Search for the cell housing the specified text and yield its [X, Y] center coordinate. 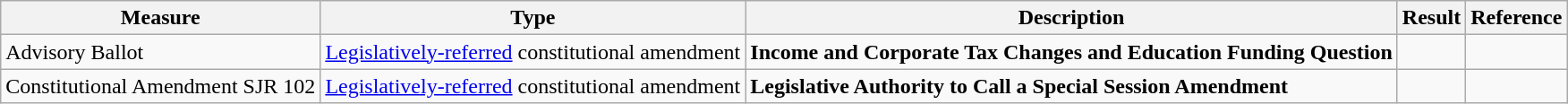
Type [533, 18]
Measure [161, 18]
Description [1072, 18]
Result [1431, 18]
Reference [1516, 18]
Constitutional Amendment SJR 102 [161, 86]
Advisory Ballot [161, 52]
Income and Corporate Tax Changes and Education Funding Question [1072, 52]
Legislative Authority to Call a Special Session Amendment [1072, 86]
